Return [x, y] of the center of cell containing provided text 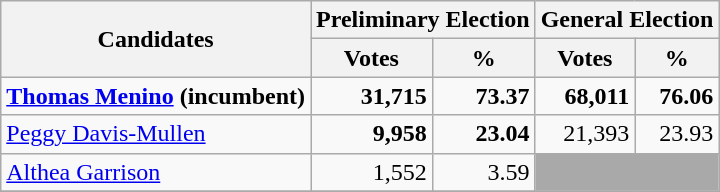
76.06 [677, 96]
Candidates [156, 39]
1,552 [372, 172]
73.37 [484, 96]
21,393 [585, 134]
Althea Garrison [156, 172]
Preliminary Election [424, 20]
3.59 [484, 172]
23.93 [677, 134]
9,958 [372, 134]
Thomas Menino (incumbent) [156, 96]
General Election [627, 20]
Peggy Davis-Mullen [156, 134]
68,011 [585, 96]
31,715 [372, 96]
23.04 [484, 134]
